Return the (x, y) coordinate for the center point of the cell that contains the specified text.  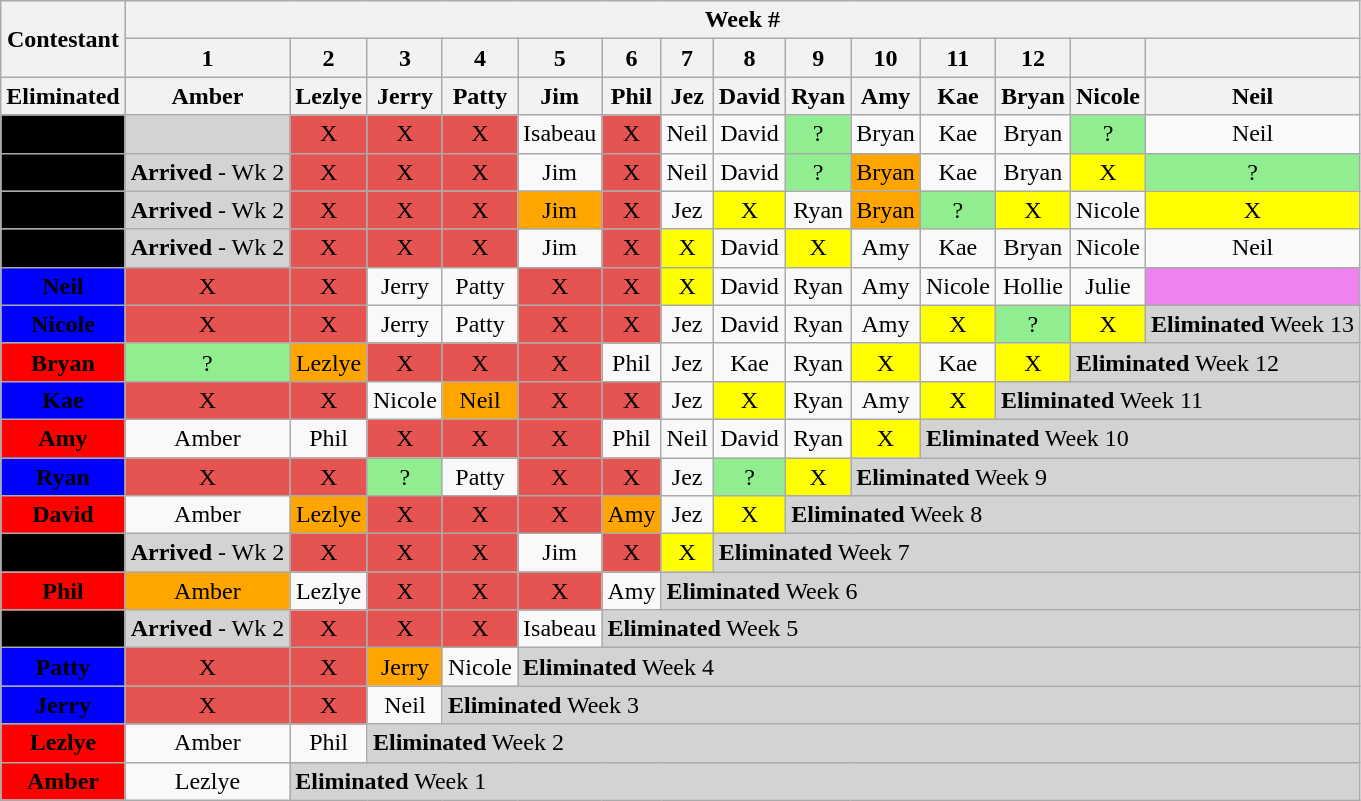
Eliminated Week 5 (981, 629)
10 (886, 58)
Eliminated Week 4 (939, 667)
Bill (63, 134)
6 (632, 58)
Eliminated Week 6 (1010, 591)
Eliminated Week 2 (863, 743)
Eliminated Week 12 (1214, 362)
3 (404, 58)
Eliminated Week 3 (900, 705)
Eliminated Week 8 (1073, 515)
Contestant (63, 39)
2 (329, 58)
Eliminated (63, 96)
4 (480, 58)
Eliminated Week 13 (1253, 324)
7 (687, 58)
Eliminated Week 9 (1106, 477)
Eliminated Week 10 (1140, 438)
8 (749, 58)
5 (560, 58)
Week # (742, 20)
Eliminated Week 7 (1036, 553)
Eliminated Week 1 (825, 781)
1 (208, 58)
12 (1032, 58)
9 (818, 58)
11 (958, 58)
Eliminated Week 11 (1177, 400)
